Return (X, Y) of the center of cell containing provided text 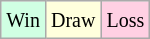
Win (24, 20)
Draw (72, 20)
Loss (126, 20)
